Return [X, Y] of the center of cell containing provided text 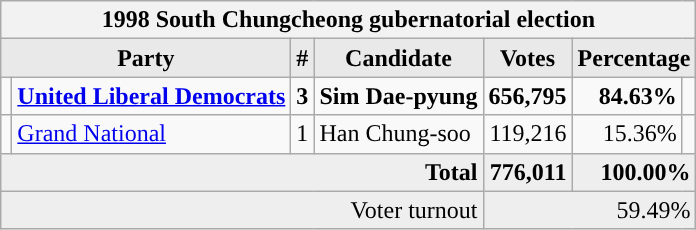
Total [242, 172]
# [302, 58]
Candidate [398, 58]
1 [302, 134]
119,216 [528, 134]
Sim Dae-pyung [398, 96]
Party [146, 58]
Votes [528, 58]
656,795 [528, 96]
Percentage [634, 58]
776,011 [528, 172]
Voter turnout [242, 210]
100.00% [634, 172]
15.36% [627, 134]
Grand National [152, 134]
84.63% [627, 96]
United Liberal Democrats [152, 96]
59.49% [590, 210]
1998 South Chungcheong gubernatorial election [348, 20]
3 [302, 96]
Han Chung-soo [398, 134]
